Scan for the cell matching the given text and deliver its [x, y] coordinate at center. 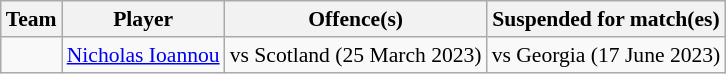
Team [32, 19]
Nicholas Ioannou [144, 55]
Suspended for match(es) [606, 19]
vs Scotland (25 March 2023) [356, 55]
Player [144, 19]
vs Georgia (17 June 2023) [606, 55]
Offence(s) [356, 19]
